Return the (X, Y) coordinate for the center point of the cell that contains the specified text.  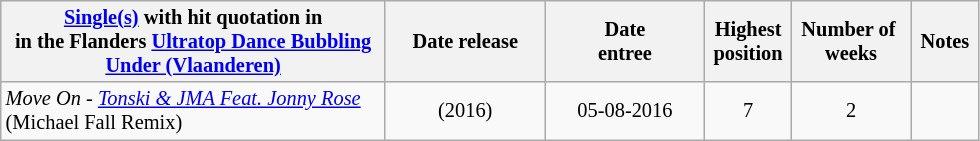
Highest position (748, 42)
Date release (465, 42)
Notes (946, 42)
05-08-2016 (625, 111)
2 (850, 111)
(2016) (465, 111)
Date entree (625, 42)
Number of weeks (850, 42)
Move On - Tonski & JMA Feat. Jonny Rose (Michael Fall Remix) (194, 111)
Single(s) with hit quotation in in the Flanders Ultratop Dance Bubbling Under (Vlaanderen) (194, 42)
7 (748, 111)
